Determine the [X, Y] coordinate at the center of the cell enclosing the given text.  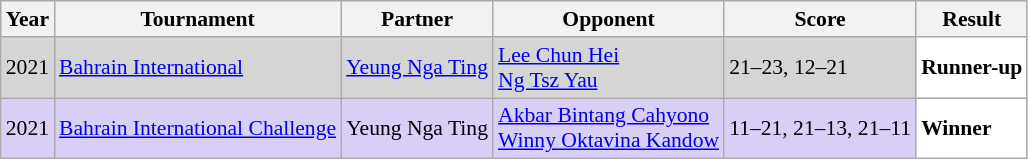
Akbar Bintang Cahyono Winny Oktavina Kandow [608, 128]
Opponent [608, 19]
Runner-up [972, 68]
Bahrain International [198, 68]
Result [972, 19]
Winner [972, 128]
21–23, 12–21 [820, 68]
Partner [417, 19]
Score [820, 19]
Year [28, 19]
11–21, 21–13, 21–11 [820, 128]
Bahrain International Challenge [198, 128]
Tournament [198, 19]
Lee Chun Hei Ng Tsz Yau [608, 68]
